For the text-containing cell, return its midpoint in [x, y] coordinate format. 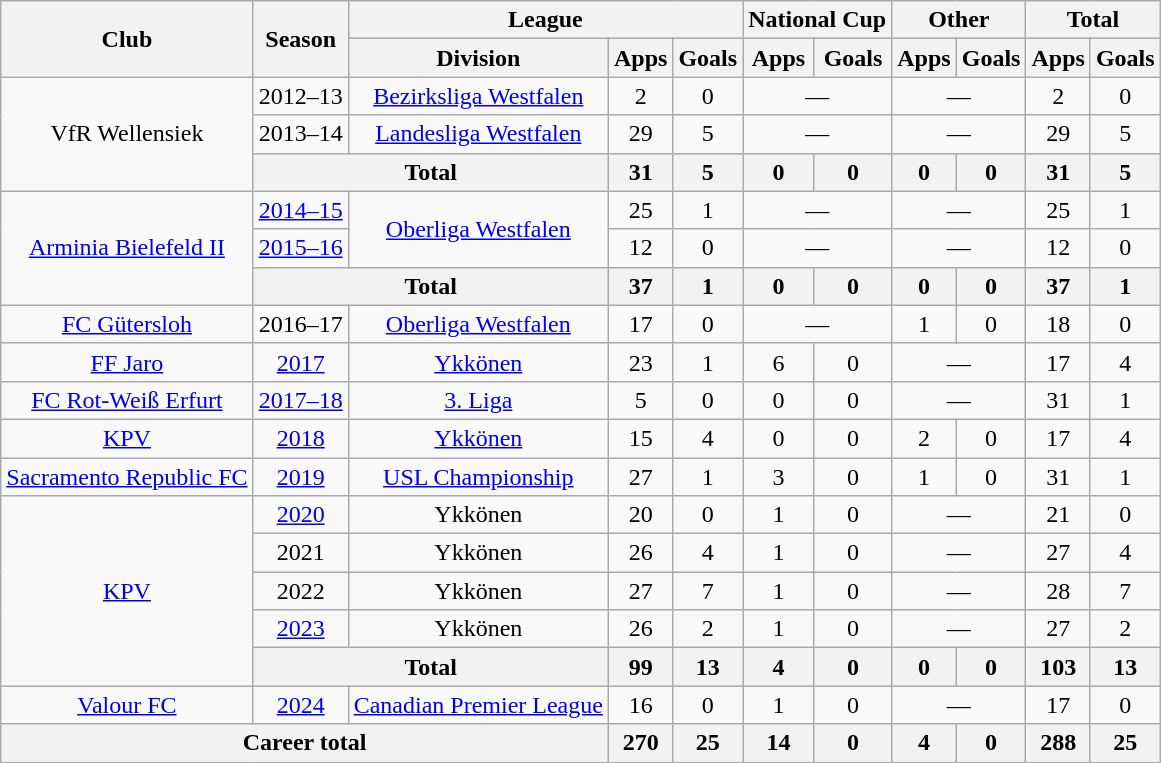
National Cup [818, 20]
Sacramento Republic FC [127, 477]
Valour FC [127, 705]
Season [300, 39]
2016–17 [300, 324]
23 [640, 362]
15 [640, 438]
Division [478, 58]
Canadian Premier League [478, 705]
Bezirksliga Westfalen [478, 96]
Landesliga Westfalen [478, 134]
2020 [300, 515]
6 [779, 362]
2018 [300, 438]
16 [640, 705]
2024 [300, 705]
VfR Wellensiek [127, 134]
18 [1058, 324]
Career total [305, 743]
99 [640, 667]
2012–13 [300, 96]
2021 [300, 553]
20 [640, 515]
28 [1058, 591]
2022 [300, 591]
2014–15 [300, 210]
FC Rot-Weiß Erfurt [127, 400]
2017–18 [300, 400]
2017 [300, 362]
288 [1058, 743]
270 [640, 743]
14 [779, 743]
21 [1058, 515]
3 [779, 477]
USL Championship [478, 477]
2015–16 [300, 248]
3. Liga [478, 400]
2023 [300, 629]
FF Jaro [127, 362]
Club [127, 39]
2019 [300, 477]
FC Gütersloh [127, 324]
103 [1058, 667]
Other [959, 20]
Arminia Bielefeld II [127, 248]
League [545, 20]
2013–14 [300, 134]
